Return the (X, Y) coordinate for the center point of the cell that contains the specified text.  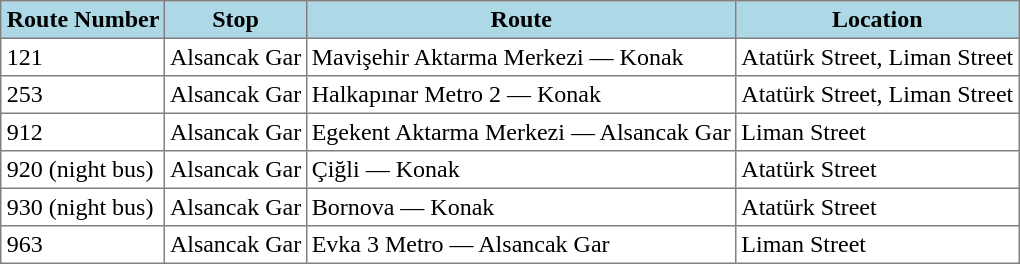
930 (night bus) (82, 207)
Route (521, 20)
963 (82, 245)
Mavişehir Aktarma Merkezi — Konak (521, 57)
912 (82, 132)
Egekent Aktarma Merkezi — Alsancak Gar (521, 132)
Evka 3 Metro — Alsancak Gar (521, 245)
Route Number (82, 20)
Stop (236, 20)
253 (82, 95)
Halkapınar Metro 2 — Konak (521, 95)
Location (877, 20)
920 (night bus) (82, 170)
Bornova — Konak (521, 207)
121 (82, 57)
Çiğli — Konak (521, 170)
